Search for the cell housing the specified text and yield its (X, Y) center coordinate. 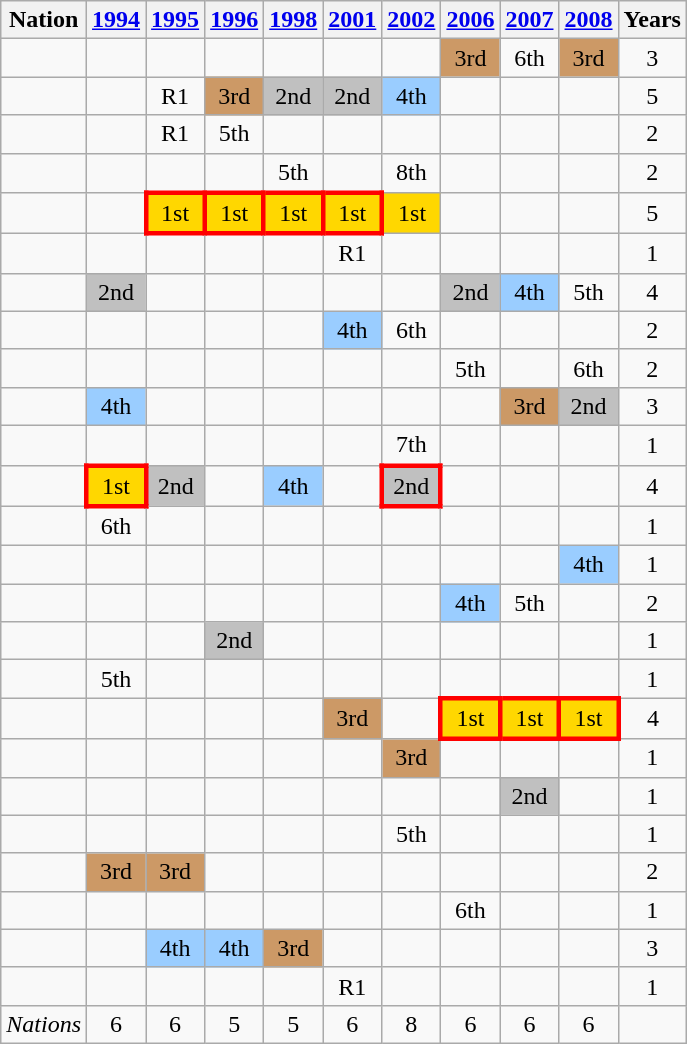
8th (412, 173)
1994 (116, 20)
2001 (352, 20)
8 (412, 1024)
2006 (470, 20)
1996 (234, 20)
2007 (530, 20)
Nation (44, 20)
Nations (44, 1024)
7th (412, 445)
2002 (412, 20)
Years (652, 20)
2008 (588, 20)
1998 (294, 20)
1995 (176, 20)
